For the text-containing cell, return its midpoint in (X, Y) coordinate format. 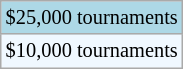
$25,000 tournaments (92, 17)
$10,000 tournaments (92, 51)
